Provide the (X, Y) coordinate of the cell's center where the given text is located.  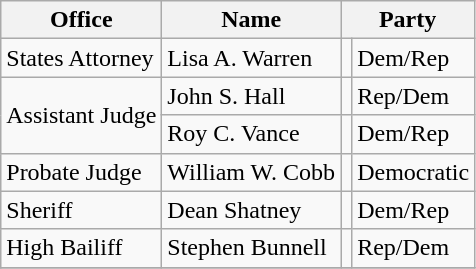
John S. Hall (252, 96)
Probate Judge (82, 172)
Lisa A. Warren (252, 58)
States Attorney (82, 58)
High Bailiff (82, 248)
Name (252, 20)
Stephen Bunnell (252, 248)
Assistant Judge (82, 115)
Party (408, 20)
William W. Cobb (252, 172)
Office (82, 20)
Roy C. Vance (252, 134)
Sheriff (82, 210)
Democratic (414, 172)
Dean Shatney (252, 210)
